Identify which cell holds the provided text, then report its (X, Y) central coordinate. 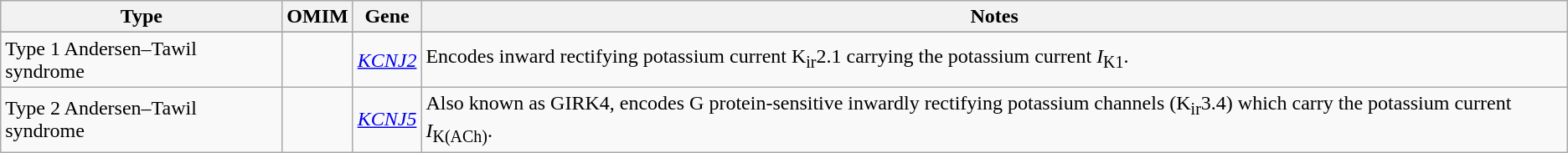
Notes (994, 17)
Also known as GIRK4, encodes G protein-sensitive inwardly rectifying potassium channels (Kir3.4) which carry the potassium current IK(ACh). (994, 120)
KCNJ5 (387, 120)
Gene (387, 17)
Encodes inward rectifying potassium current Kir2.1 carrying the potassium current IK1. (994, 60)
KCNJ2 (387, 60)
Type 1 Andersen–Tawil syndrome (142, 60)
OMIM (317, 17)
Type 2 Andersen–Tawil syndrome (142, 120)
Type (142, 17)
